Locate the cell with the specified text and output its (x, y) center coordinate. 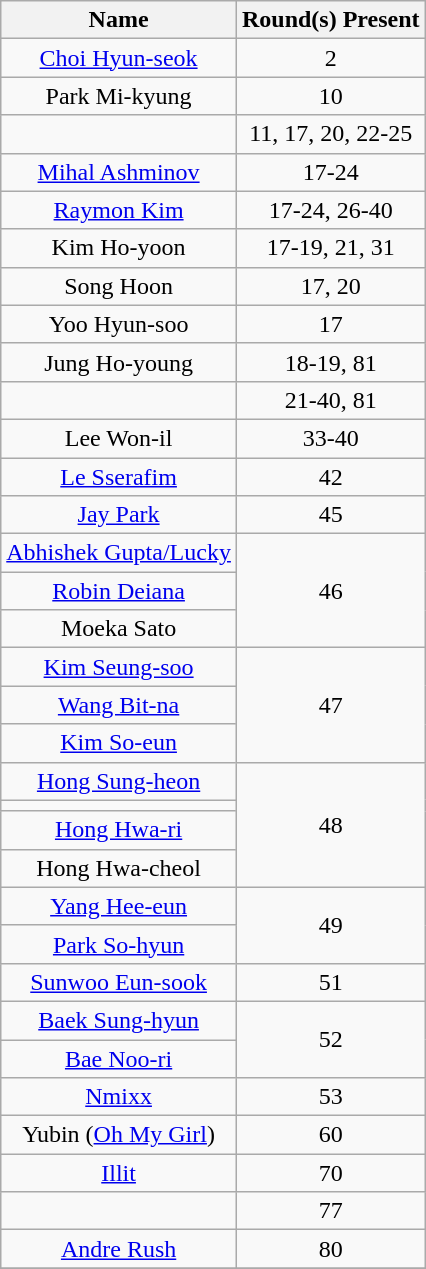
Yang Hee-eun (119, 906)
Moeka Sato (119, 629)
11, 17, 20, 22-25 (330, 134)
Abhishek Gupta/Lucky (119, 553)
Kim Ho-yoon (119, 248)
Yubin (Oh My Girl) (119, 1135)
18-19, 81 (330, 362)
Nmixx (119, 1097)
77 (330, 1211)
47 (330, 705)
Jay Park (119, 515)
Le Sserafim (119, 477)
70 (330, 1173)
46 (330, 591)
Baek Sung-hyun (119, 1020)
Lee Won-il (119, 438)
Hong Hwa-cheol (119, 868)
Mihal Ashminov (119, 172)
17-24 (330, 172)
Wang Bit-na (119, 705)
33-40 (330, 438)
Illit (119, 1173)
Kim So-eun (119, 743)
Choi Hyun-seok (119, 58)
21-40, 81 (330, 400)
Park Mi-kyung (119, 96)
42 (330, 477)
Kim Seung-soo (119, 667)
17-19, 21, 31 (330, 248)
Hong Hwa-ri (119, 830)
10 (330, 96)
Yoo Hyun-soo (119, 324)
Sunwoo Eun-sook (119, 982)
17 (330, 324)
Round(s) Present (330, 20)
80 (330, 1249)
49 (330, 925)
53 (330, 1097)
Bae Noo-ri (119, 1059)
Song Hoon (119, 286)
52 (330, 1039)
Jung Ho-young (119, 362)
17, 20 (330, 286)
Andre Rush (119, 1249)
60 (330, 1135)
Park So-hyun (119, 944)
48 (330, 824)
Name (119, 20)
Raymon Kim (119, 210)
17-24, 26-40 (330, 210)
45 (330, 515)
Hong Sung-heon (119, 781)
2 (330, 58)
Robin Deiana (119, 591)
51 (330, 982)
